Detect which cell encompasses the target text, then output its (x, y) center coordinate. 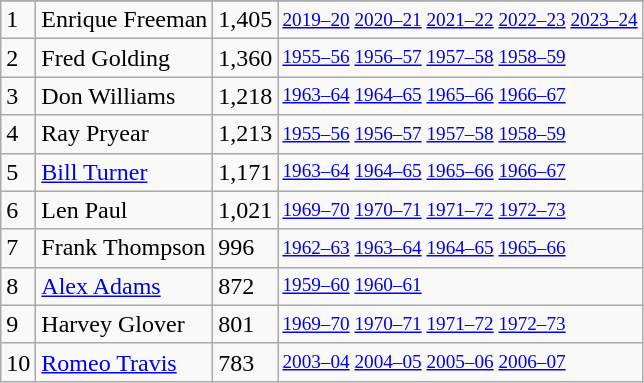
1959–60 1960–61 (460, 286)
2003–04 2004–05 2005–06 2006–07 (460, 362)
9 (18, 324)
2 (18, 58)
3 (18, 96)
996 (246, 248)
1,213 (246, 134)
Fred Golding (124, 58)
8 (18, 286)
10 (18, 362)
1,360 (246, 58)
Harvey Glover (124, 324)
Bill Turner (124, 172)
7 (18, 248)
6 (18, 210)
Ray Pryear (124, 134)
2019–20 2020–21 2021–22 2022–23 2023–24 (460, 20)
1 (18, 20)
1,405 (246, 20)
1962–63 1963–64 1964–65 1965–66 (460, 248)
783 (246, 362)
Enrique Freeman (124, 20)
1,021 (246, 210)
5 (18, 172)
Len Paul (124, 210)
1,218 (246, 96)
1,171 (246, 172)
Don Williams (124, 96)
4 (18, 134)
Frank Thompson (124, 248)
872 (246, 286)
801 (246, 324)
Alex Adams (124, 286)
Romeo Travis (124, 362)
